Search for the cell housing the specified text and yield its [X, Y] center coordinate. 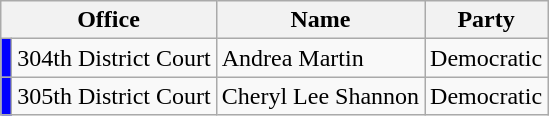
Andrea Martin [320, 58]
Office [108, 20]
304th District Court [114, 58]
Party [486, 20]
305th District Court [114, 96]
Name [320, 20]
Cheryl Lee Shannon [320, 96]
